Locate the cell with the specified text and output its [x, y] center coordinate. 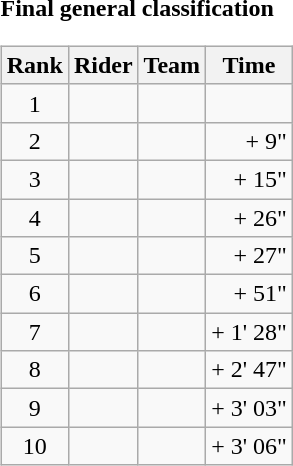
+ 2' 47" [250, 370]
Time [250, 65]
6 [34, 294]
4 [34, 217]
Rank [34, 65]
+ 51" [250, 294]
2 [34, 141]
5 [34, 256]
8 [34, 370]
+ 15" [250, 179]
+ 3' 03" [250, 408]
7 [34, 332]
3 [34, 179]
10 [34, 446]
Rider [103, 65]
+ 27" [250, 256]
+ 9" [250, 141]
+ 3' 06" [250, 446]
+ 1' 28" [250, 332]
1 [34, 103]
9 [34, 408]
+ 26" [250, 217]
Team [172, 65]
